Scan for the cell matching the given text and deliver its (X, Y) coordinate at center. 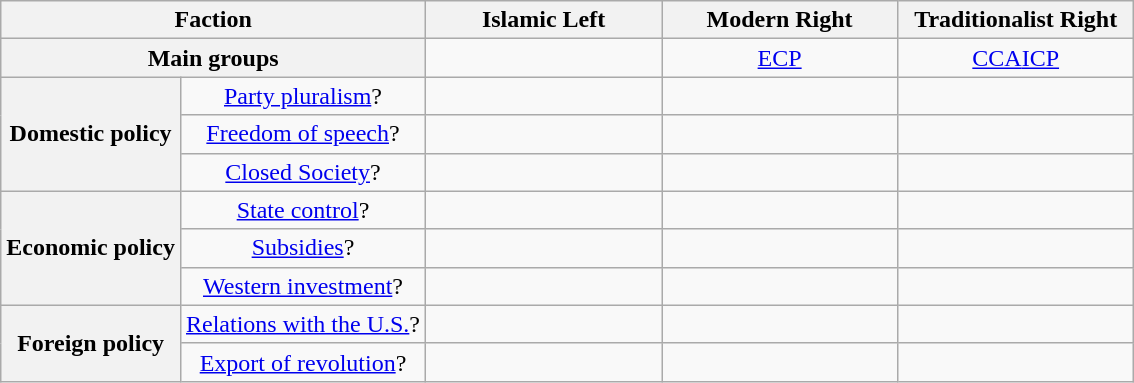
Foreign policy (91, 343)
Islamic Left (544, 20)
State control? (302, 210)
Traditionalist Right (1016, 20)
Closed Society? (302, 172)
Western investment? (302, 286)
Export of revolution? (302, 362)
CCAICP (1016, 58)
Domestic policy (91, 134)
Subsidies? (302, 248)
Freedom of speech? (302, 134)
Relations with the U.S.? (302, 324)
ECP (780, 58)
Main groups (214, 58)
Economic policy (91, 248)
Party pluralism? (302, 96)
Modern Right (780, 20)
Faction (214, 20)
